Provide the [X, Y] coordinate of the cell's center where the given text is located.  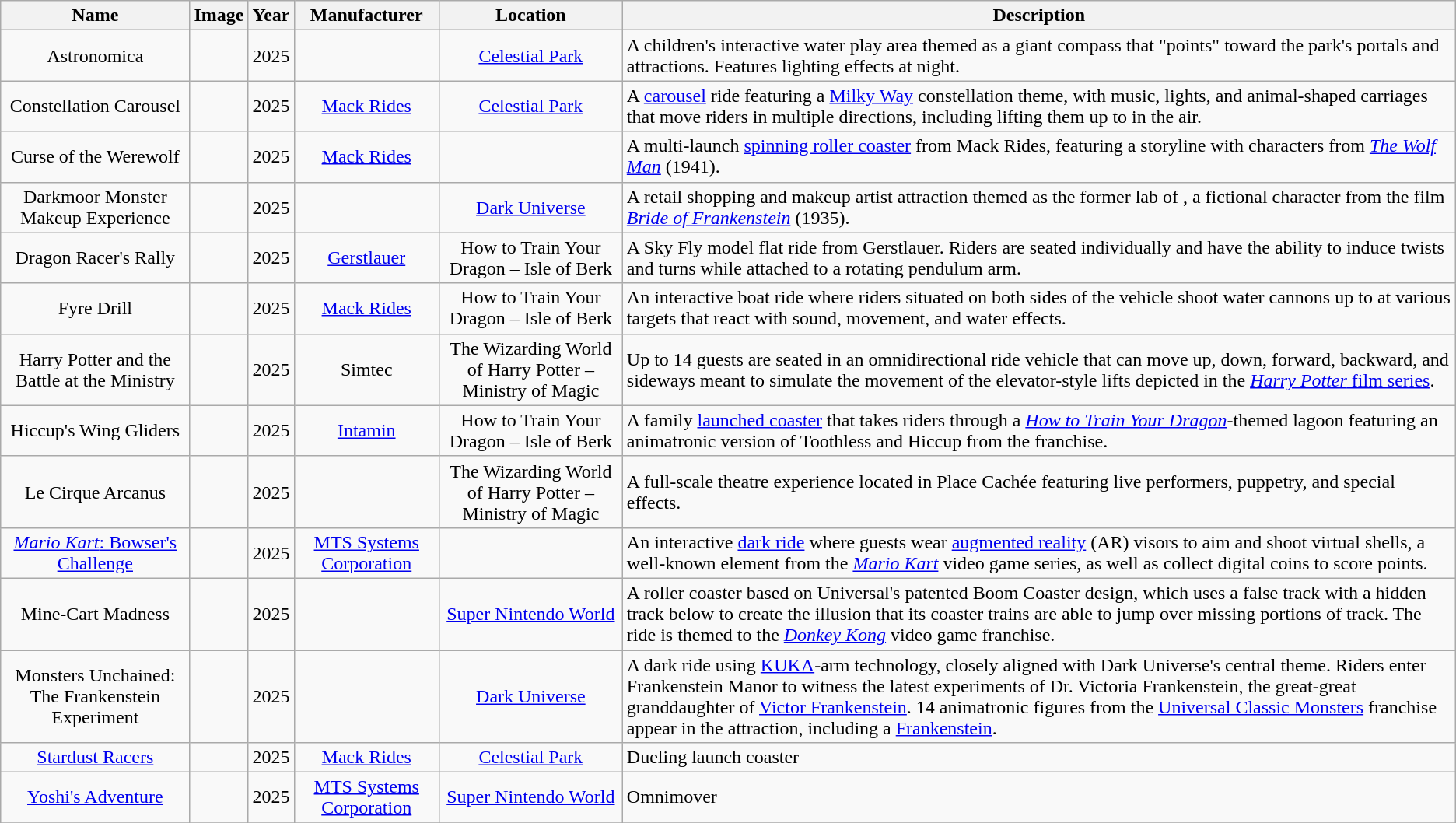
Manufacturer [366, 16]
Dueling launch coaster [1039, 758]
A retail shopping and makeup artist attraction themed as the former lab of , a fictional character from the film Bride of Frankenstein (1935). [1039, 207]
Hiccup's Wing Gliders [95, 431]
Dragon Racer's Rally [95, 258]
Darkmoor Monster Makeup Experience [95, 207]
A multi-launch spinning roller coaster from Mack Rides, featuring a storyline with characters from The Wolf Man (1941). [1039, 157]
Location [530, 16]
Astronomica [95, 56]
Description [1039, 16]
Stardust Racers [95, 758]
Monsters Unchained: The Frankenstein Experiment [95, 697]
Mine-Cart Madness [95, 614]
Omnimover [1039, 798]
Fyre Drill [95, 308]
Intamin [366, 431]
A full-scale theatre experience located in Place Cachée featuring live performers, puppetry, and special effects. [1039, 492]
Image [219, 16]
Yoshi's Adventure [95, 798]
Le Cirque Arcanus [95, 492]
Gerstlauer [366, 258]
Simtec [366, 369]
Name [95, 16]
Curse of the Werewolf [95, 157]
Mario Kart: Bowser's Challenge [95, 552]
Constellation Carousel [95, 106]
Year [271, 16]
Harry Potter and the Battle at the Ministry [95, 369]
